Output the (x, y) coordinate of the center of the cell containing the given text.  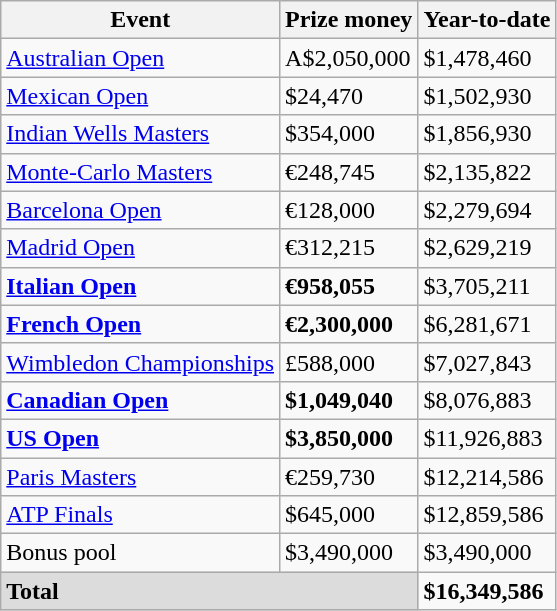
€312,215 (349, 248)
$12,214,586 (487, 477)
Canadian Open (140, 400)
$7,027,843 (487, 362)
French Open (140, 324)
$3,705,211 (487, 286)
$354,000 (349, 134)
$8,076,883 (487, 400)
€128,000 (349, 210)
$1,502,930 (487, 96)
Monte-Carlo Masters (140, 172)
$16,349,586 (487, 591)
$1,478,460 (487, 58)
€248,745 (349, 172)
Paris Masters (140, 477)
€259,730 (349, 477)
£588,000 (349, 362)
Madrid Open (140, 248)
€958,055 (349, 286)
$11,926,883 (487, 438)
$2,279,694 (487, 210)
Total (210, 591)
$645,000 (349, 515)
€2,300,000 (349, 324)
Barcelona Open (140, 210)
Australian Open (140, 58)
$3,850,000 (349, 438)
$24,470 (349, 96)
Year-to-date (487, 20)
$2,135,822 (487, 172)
$1,049,040 (349, 400)
$6,281,671 (487, 324)
US Open (140, 438)
$12,859,586 (487, 515)
Indian Wells Masters (140, 134)
Prize money (349, 20)
$1,856,930 (487, 134)
Wimbledon Championships (140, 362)
$2,629,219 (487, 248)
Bonus pool (140, 553)
ATP Finals (140, 515)
Italian Open (140, 286)
A$2,050,000 (349, 58)
Event (140, 20)
Mexican Open (140, 96)
